Detect which cell encompasses the target text, then output its (x, y) center coordinate. 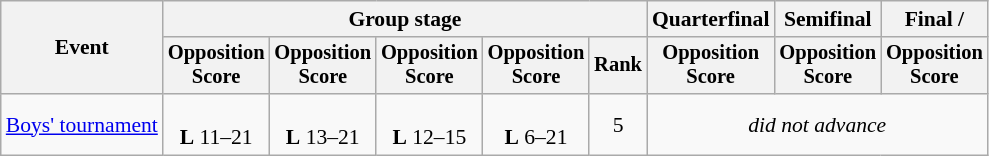
Semifinal (828, 19)
L 6–21 (536, 124)
L 12–15 (430, 124)
L 11–21 (216, 124)
Boys' tournament (82, 124)
Final / (934, 19)
Rank (618, 66)
Event (82, 48)
Quarterfinal (711, 19)
5 (618, 124)
L 13–21 (322, 124)
Group stage (405, 19)
did not advance (818, 124)
